Locate the cell with the specified text and output its [x, y] center coordinate. 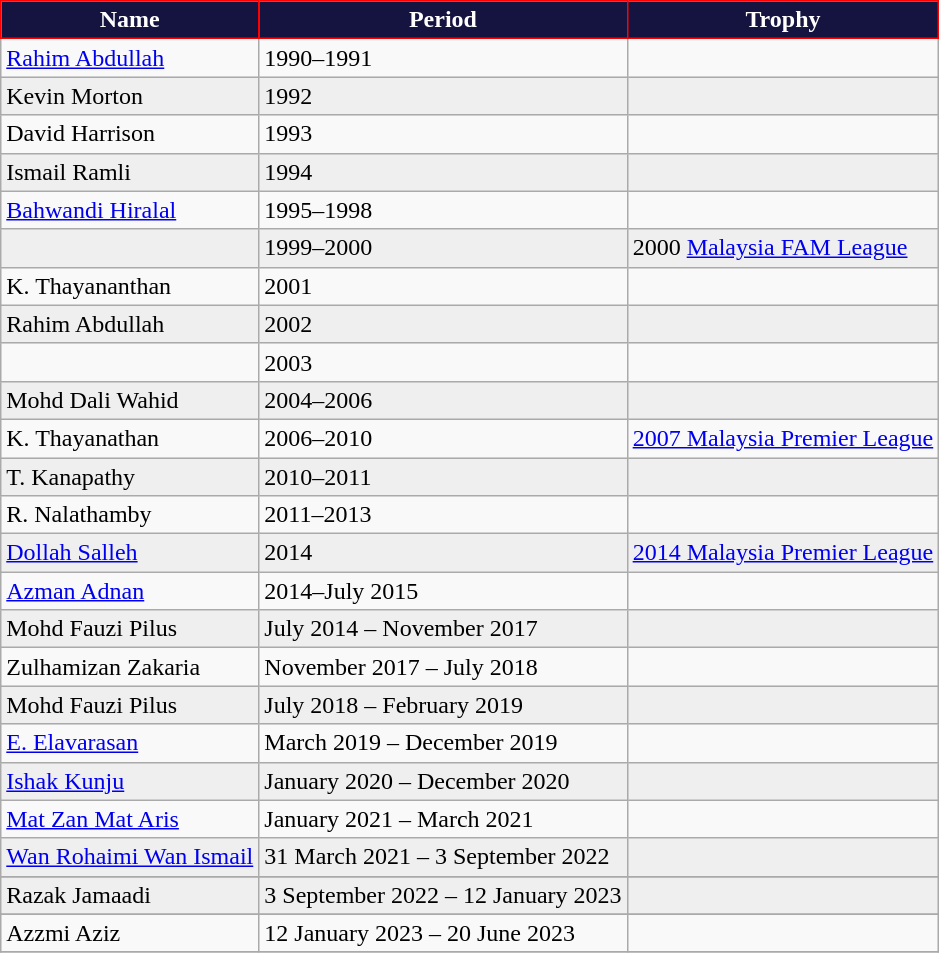
E. Elavarasan [130, 743]
K. Thayanathan [130, 438]
R. Nalathamby [130, 515]
Razak Jamaadi [130, 895]
Azzmi Aziz [130, 933]
Ishak Kunju [130, 781]
2010–2011 [443, 477]
2014 Malaysia Premier League [783, 553]
T. Kanapathy [130, 477]
January 2021 – March 2021 [443, 819]
Bahwandi Hiralal [130, 210]
2011–2013 [443, 515]
1990–1991 [443, 58]
2000 Malaysia FAM League [783, 248]
31 March 2021 – 3 September 2022 [443, 857]
Mat Zan Mat Aris [130, 819]
Dollah Salleh [130, 553]
2007 Malaysia Premier League [783, 438]
Name [130, 20]
David Harrison [130, 134]
Azman Adnan [130, 591]
1993 [443, 134]
1999–2000 [443, 248]
1994 [443, 172]
2014 [443, 553]
Zulhamizan Zakaria [130, 667]
Mohd Dali Wahid [130, 400]
12 January 2023 – 20 June 2023 [443, 933]
Kevin Morton [130, 96]
Ismail Ramli [130, 172]
March 2019 – December 2019 [443, 743]
3 September 2022 – 12 January 2023 [443, 895]
1995–1998 [443, 210]
2014–July 2015 [443, 591]
July 2018 – February 2019 [443, 705]
January 2020 – December 2020 [443, 781]
1992 [443, 96]
2003 [443, 362]
2002 [443, 324]
Period [443, 20]
Wan Rohaimi Wan Ismail [130, 857]
July 2014 – November 2017 [443, 629]
2004–2006 [443, 400]
Trophy [783, 20]
2001 [443, 286]
2006–2010 [443, 438]
November 2017 – July 2018 [443, 667]
K. Thayananthan [130, 286]
